Capture the cell that displays the provided text and extract its (X, Y) central coordinate. 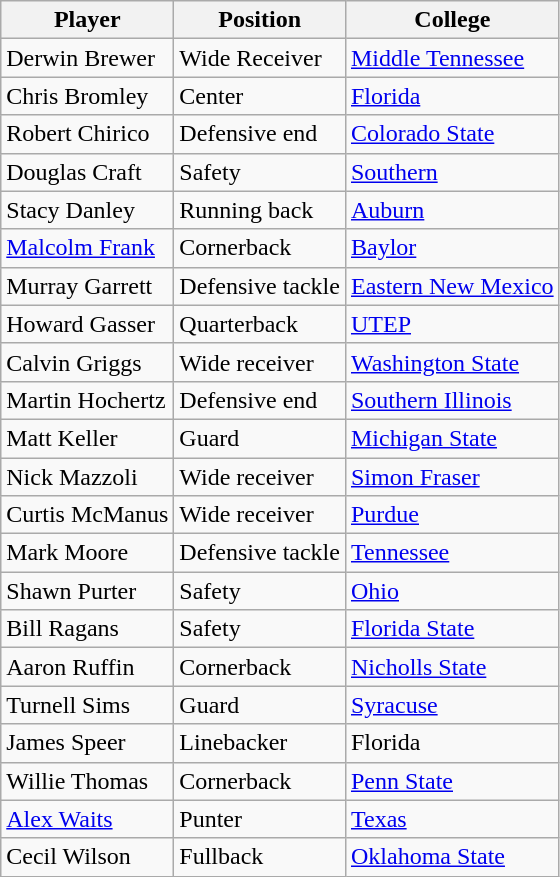
Middle Tennessee (452, 58)
Linebacker (260, 743)
Baylor (452, 248)
Tennessee (452, 553)
Auburn (452, 210)
Punter (260, 819)
Southern (452, 172)
Shawn Purter (88, 591)
Bill Ragans (88, 629)
Wide Receiver (260, 58)
UTEP (452, 324)
Aaron Ruffin (88, 667)
Position (260, 20)
Center (260, 96)
Curtis McManus (88, 515)
Stacy Danley (88, 210)
College (452, 20)
Purdue (452, 515)
Syracuse (452, 705)
Murray Garrett (88, 286)
Matt Keller (88, 438)
Colorado State (452, 134)
Eastern New Mexico (452, 286)
Nick Mazzoli (88, 477)
Southern Illinois (452, 400)
Turnell Sims (88, 705)
Calvin Griggs (88, 362)
Ohio (452, 591)
Douglas Craft (88, 172)
Michigan State (452, 438)
Malcolm Frank (88, 248)
Florida State (452, 629)
Chris Bromley (88, 96)
Nicholls State (452, 667)
Player (88, 20)
Cecil Wilson (88, 857)
Simon Fraser (452, 477)
Howard Gasser (88, 324)
Robert Chirico (88, 134)
Martin Hochertz (88, 400)
Washington State (452, 362)
Derwin Brewer (88, 58)
James Speer (88, 743)
Oklahoma State (452, 857)
Texas (452, 819)
Fullback (260, 857)
Mark Moore (88, 553)
Penn State (452, 781)
Running back (260, 210)
Quarterback (260, 324)
Willie Thomas (88, 781)
Alex Waits (88, 819)
